Pinpoint the cell where the given text exists, returning its (X, Y) midpoint coordinate. 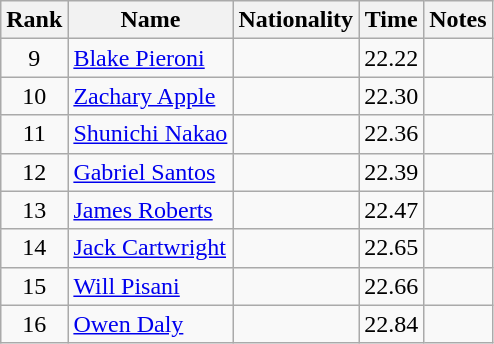
22.47 (392, 210)
Name (150, 20)
Notes (458, 20)
Gabriel Santos (150, 172)
Time (392, 20)
Blake Pieroni (150, 58)
22.39 (392, 172)
10 (34, 96)
15 (34, 286)
Shunichi Nakao (150, 134)
11 (34, 134)
16 (34, 324)
9 (34, 58)
Will Pisani (150, 286)
22.65 (392, 248)
James Roberts (150, 210)
Owen Daly (150, 324)
22.84 (392, 324)
22.66 (392, 286)
Rank (34, 20)
22.22 (392, 58)
22.30 (392, 96)
13 (34, 210)
Jack Cartwright (150, 248)
12 (34, 172)
Nationality (296, 20)
22.36 (392, 134)
Zachary Apple (150, 96)
14 (34, 248)
